Determine the (X, Y) coordinate at the center of the cell enclosing the given text.  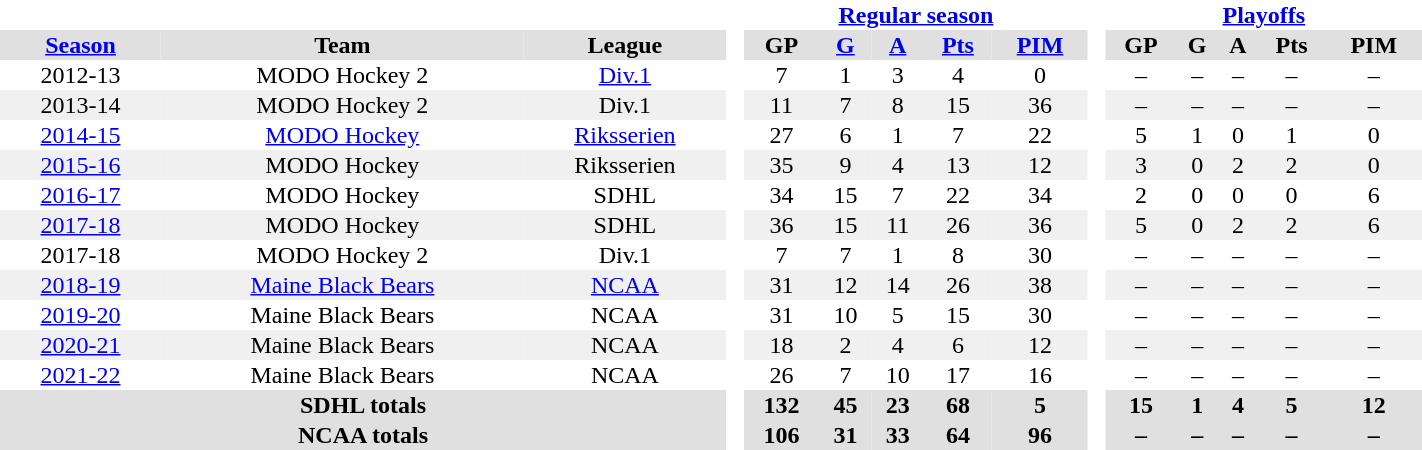
16 (1040, 375)
23 (898, 405)
17 (958, 375)
18 (782, 345)
NCAA totals (363, 435)
Regular season (916, 15)
35 (782, 165)
96 (1040, 435)
2015-16 (80, 165)
League (625, 45)
2021-22 (80, 375)
45 (845, 405)
Season (80, 45)
132 (782, 405)
2012-13 (80, 75)
13 (958, 165)
2016-17 (80, 195)
Team (342, 45)
33 (898, 435)
2013-14 (80, 105)
68 (958, 405)
2018-19 (80, 285)
2019-20 (80, 315)
SDHL totals (363, 405)
9 (845, 165)
106 (782, 435)
38 (1040, 285)
64 (958, 435)
27 (782, 135)
2014-15 (80, 135)
Playoffs (1264, 15)
2020-21 (80, 345)
14 (898, 285)
